Identify which cell holds the provided text, then report its [x, y] central coordinate. 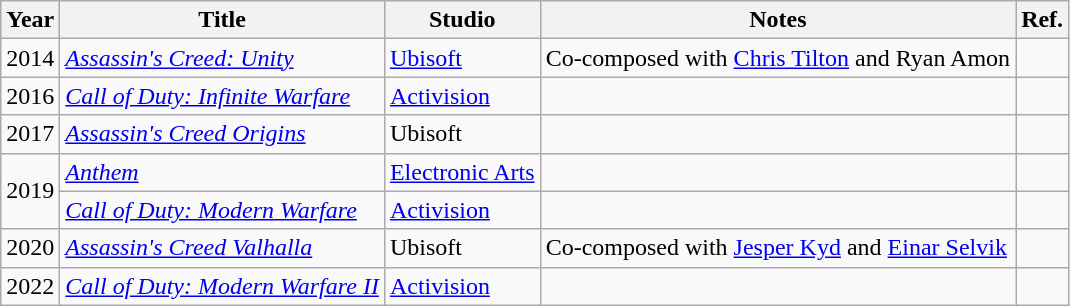
Call of Duty: Modern Warfare II [222, 286]
Year [30, 20]
2016 [30, 96]
Co-composed with Jesper Kyd and Einar Selvik [778, 248]
Studio [462, 20]
2017 [30, 134]
2020 [30, 248]
Call of Duty: Infinite Warfare [222, 96]
Call of Duty: Modern Warfare [222, 210]
Notes [778, 20]
2019 [30, 191]
Ref. [1042, 20]
Electronic Arts [462, 172]
Co-composed with Chris Tilton and Ryan Amon [778, 58]
Anthem [222, 172]
Assassin's Creed Valhalla [222, 248]
Assassin's Creed Origins [222, 134]
2014 [30, 58]
Assassin's Creed: Unity [222, 58]
Title [222, 20]
2022 [30, 286]
